Output the (X, Y) coordinate of the center of the cell containing the given text.  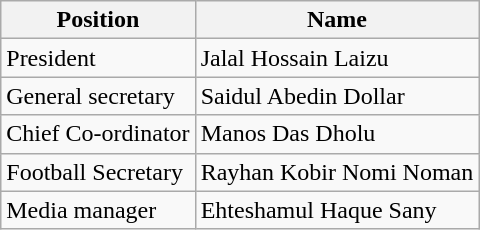
Chief Co-ordinator (98, 134)
Manos Das Dholu (337, 134)
Media manager (98, 210)
Ehteshamul Haque Sany (337, 210)
Name (337, 20)
General secretary (98, 96)
Position (98, 20)
Saidul Abedin Dollar (337, 96)
Football Secretary (98, 172)
Jalal Hossain Laizu (337, 58)
Rayhan Kobir Nomi Noman (337, 172)
President (98, 58)
